For the text-containing cell, return its midpoint in [X, Y] coordinate format. 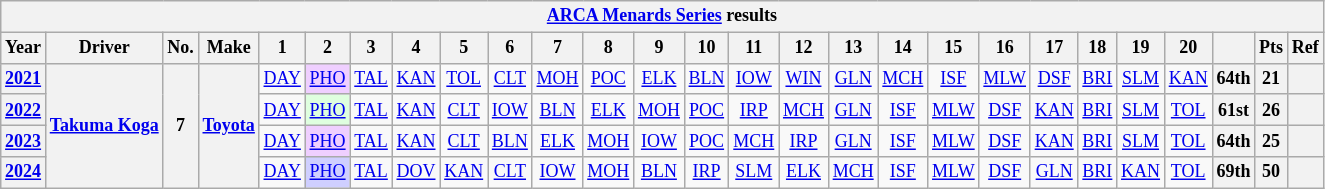
25 [1272, 140]
WIN [804, 78]
Year [24, 48]
10 [706, 48]
13 [853, 48]
18 [1098, 48]
Ref [1305, 48]
4 [416, 48]
Takuma Koga [104, 126]
69th [1234, 172]
6 [510, 48]
2023 [24, 140]
12 [804, 48]
1 [282, 48]
8 [608, 48]
14 [903, 48]
ARCA Menards Series results [662, 16]
2024 [24, 172]
21 [1272, 78]
2022 [24, 110]
26 [1272, 110]
19 [1141, 48]
Driver [104, 48]
61st [1234, 110]
No. [180, 48]
9 [660, 48]
Make [228, 48]
17 [1054, 48]
Toyota [228, 126]
11 [754, 48]
3 [371, 48]
50 [1272, 172]
20 [1188, 48]
2 [328, 48]
2021 [24, 78]
16 [1004, 48]
5 [464, 48]
DOV [416, 172]
15 [954, 48]
Pts [1272, 48]
